Extract the [X, Y] coordinate from the center of the cell holding the provided text.  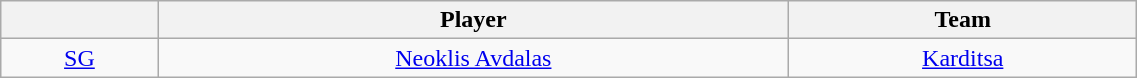
Player [474, 20]
Team [963, 20]
Neoklis Avdalas [474, 58]
Karditsa [963, 58]
SG [80, 58]
